Output the (X, Y) coordinate of the center of the cell containing the given text.  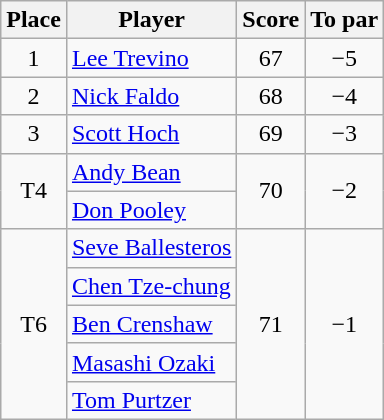
Don Pooley (151, 210)
Scott Hoch (151, 134)
67 (271, 58)
Tom Purtzer (151, 400)
1 (34, 58)
−2 (344, 191)
70 (271, 191)
Place (34, 20)
3 (34, 134)
Chen Tze-chung (151, 286)
T6 (34, 324)
69 (271, 134)
Andy Bean (151, 172)
68 (271, 96)
−3 (344, 134)
Lee Trevino (151, 58)
Score (271, 20)
−4 (344, 96)
2 (34, 96)
Ben Crenshaw (151, 324)
Nick Faldo (151, 96)
Player (151, 20)
To par (344, 20)
−5 (344, 58)
71 (271, 324)
−1 (344, 324)
T4 (34, 191)
Seve Ballesteros (151, 248)
Masashi Ozaki (151, 362)
